Extract the [x, y] coordinate from the center of the cell holding the provided text.  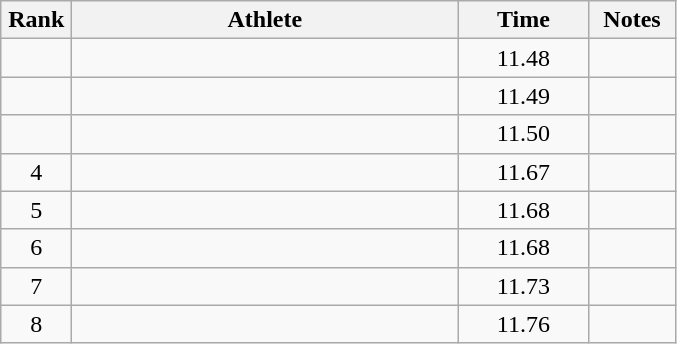
Athlete [265, 20]
4 [36, 172]
8 [36, 324]
6 [36, 248]
Notes [632, 20]
11.49 [524, 96]
7 [36, 286]
11.73 [524, 286]
11.67 [524, 172]
5 [36, 210]
11.50 [524, 134]
Rank [36, 20]
11.76 [524, 324]
Time [524, 20]
11.48 [524, 58]
